From the cell containing the given text, extract its center point as [x, y] coordinate. 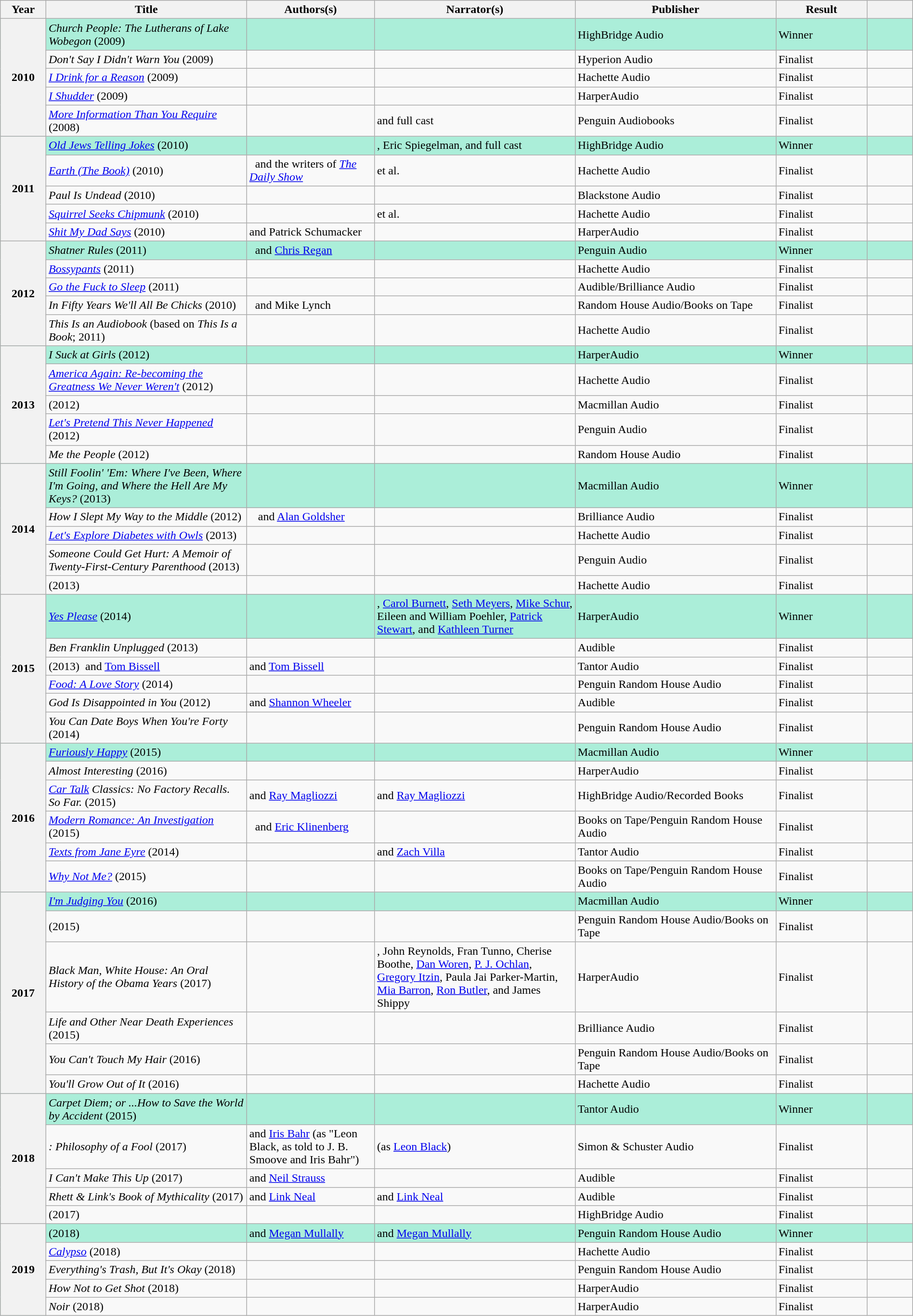
and Iris Bahr (as "Leon Black, as told to J. B. Smoove and Iris Bahr") [310, 1147]
Why Not Me? (2015) [146, 877]
You'll Grow Out of It (2016) [146, 1084]
Authors(s) [310, 10]
I Shudder (2009) [146, 96]
Penguin Audiobooks [675, 120]
2010 [23, 78]
2014 [23, 529]
Shit My Dad Says (2010) [146, 232]
How I Slept My Way to the Middle (2012) [146, 517]
and Shannon Wheeler [310, 703]
More Information Than You Require (2008) [146, 120]
HighBridge Audio/Recorded Books [675, 796]
(as Leon Black) [475, 1147]
You Can Date Boys When You're Forty (2014) [146, 727]
How Not to Get Shot (2018) [146, 1288]
(2012) [146, 405]
Car Talk Classics: No Factory Recalls. So Far. (2015) [146, 796]
Publisher [675, 10]
I Drink for a Reason (2009) [146, 78]
Bossypants (2011) [146, 268]
and Mike Lynch [310, 305]
(2013) and Tom Bissell [146, 666]
2017 [23, 992]
Simon & Schuster Audio [675, 1147]
2018 [23, 1159]
Yes Please (2014) [146, 616]
Random House Audio [675, 454]
Go the Fuck to Sleep (2011) [146, 287]
Paul Is Undead (2010) [146, 195]
In Fifty Years We'll All Be Chicks (2010) [146, 305]
I'm Judging You (2016) [146, 901]
Old Jews Telling Jokes (2010) [146, 145]
and Tom Bissell [310, 666]
, Eric Spiegelman, and full cast [475, 145]
and the writers of The Daily Show [310, 171]
(2015) [146, 926]
Calypso (2018) [146, 1251]
Blackstone Audio [675, 195]
Let's Pretend This Never Happened (2012) [146, 430]
2011 [23, 189]
Let's Explore Diabetes with Owls (2013) [146, 535]
and full cast [475, 120]
Almost Interesting (2016) [146, 771]
Furiously Happy (2015) [146, 752]
Squirrel Seeks Chipmunk (2010) [146, 213]
Year [23, 10]
Me the People (2012) [146, 454]
(2013) [146, 585]
Carpet Diem; or ...How to Save the World by Accident (2015) [146, 1109]
: Philosophy of a Fool (2017) [146, 1147]
Earth (The Book) (2010) [146, 171]
Texts from Jane Eyre (2014) [146, 852]
2016 [23, 818]
Modern Romance: An Investigation (2015) [146, 827]
2015 [23, 669]
Hyperion Audio [675, 59]
and Chris Regan [310, 250]
This Is an Audiobook (based on This Is a Book; 2011) [146, 330]
Noir (2018) [146, 1306]
Random House Audio/Books on Tape [675, 305]
and Alan Goldsher [310, 517]
You Can't Touch My Hair (2016) [146, 1059]
Title [146, 10]
Audible/Brilliance Audio [675, 287]
2019 [23, 1270]
(2018) [146, 1233]
Rhett & Link's Book of Mythicality (2017) [146, 1197]
Still Foolin' 'Em: Where I've Been, Where I'm Going, and Where the Hell Are My Keys? (2013) [146, 486]
and Eric Klinenberg [310, 827]
Food: A Love Story (2014) [146, 684]
Result [822, 10]
, Carol Burnett, Seth Meyers, Mike Schur, Eileen and William Poehler, Patrick Stewart, and Kathleen Turner [475, 616]
Life and Other Near Death Experiences (2015) [146, 1028]
Someone Could Get Hurt: A Memoir of Twenty-First-Century Parenthood (2013) [146, 560]
Narrator(s) [475, 10]
and Zach Villa [475, 852]
and Neil Strauss [310, 1178]
Church People: The Lutherans of Lake Wobegon (2009) [146, 35]
Black Man, White House: An Oral History of the Obama Years (2017) [146, 977]
2012 [23, 293]
and Patrick Schumacker [310, 232]
Ben Franklin Unplugged (2013) [146, 647]
America Again: Re-becoming the Greatness We Never Weren't (2012) [146, 380]
Shatner Rules (2011) [146, 250]
Everything's Trash, But It's Okay (2018) [146, 1270]
I Suck at Girls (2012) [146, 355]
God Is Disappointed in You (2012) [146, 703]
I Can't Make This Up (2017) [146, 1178]
2013 [23, 405]
Don't Say I Didn't Warn You (2009) [146, 59]
(2017) [146, 1215]
